Return the [X, Y] coordinate for the center point of the cell that contains the specified text.  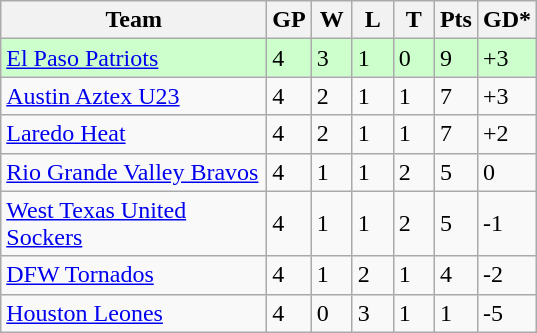
DFW Tornados [134, 275]
-5 [506, 313]
Pts [456, 20]
9 [456, 58]
-2 [506, 275]
+2 [506, 134]
T [414, 20]
W [332, 20]
L [372, 20]
Laredo Heat [134, 134]
Austin Aztex U23 [134, 96]
Houston Leones [134, 313]
-1 [506, 224]
GD* [506, 20]
Rio Grande Valley Bravos [134, 172]
West Texas United Sockers [134, 224]
GP [289, 20]
Team [134, 20]
El Paso Patriots [134, 58]
